Determine the [X, Y] coordinate at the center of the cell enclosing the given text.  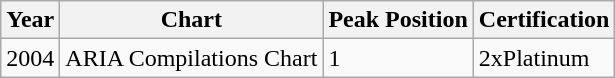
2004 [30, 58]
1 [398, 58]
Peak Position [398, 20]
ARIA Compilations Chart [192, 58]
Year [30, 20]
Chart [192, 20]
Certification [544, 20]
2xPlatinum [544, 58]
